Output the (x, y) coordinate of the center of the cell containing the given text.  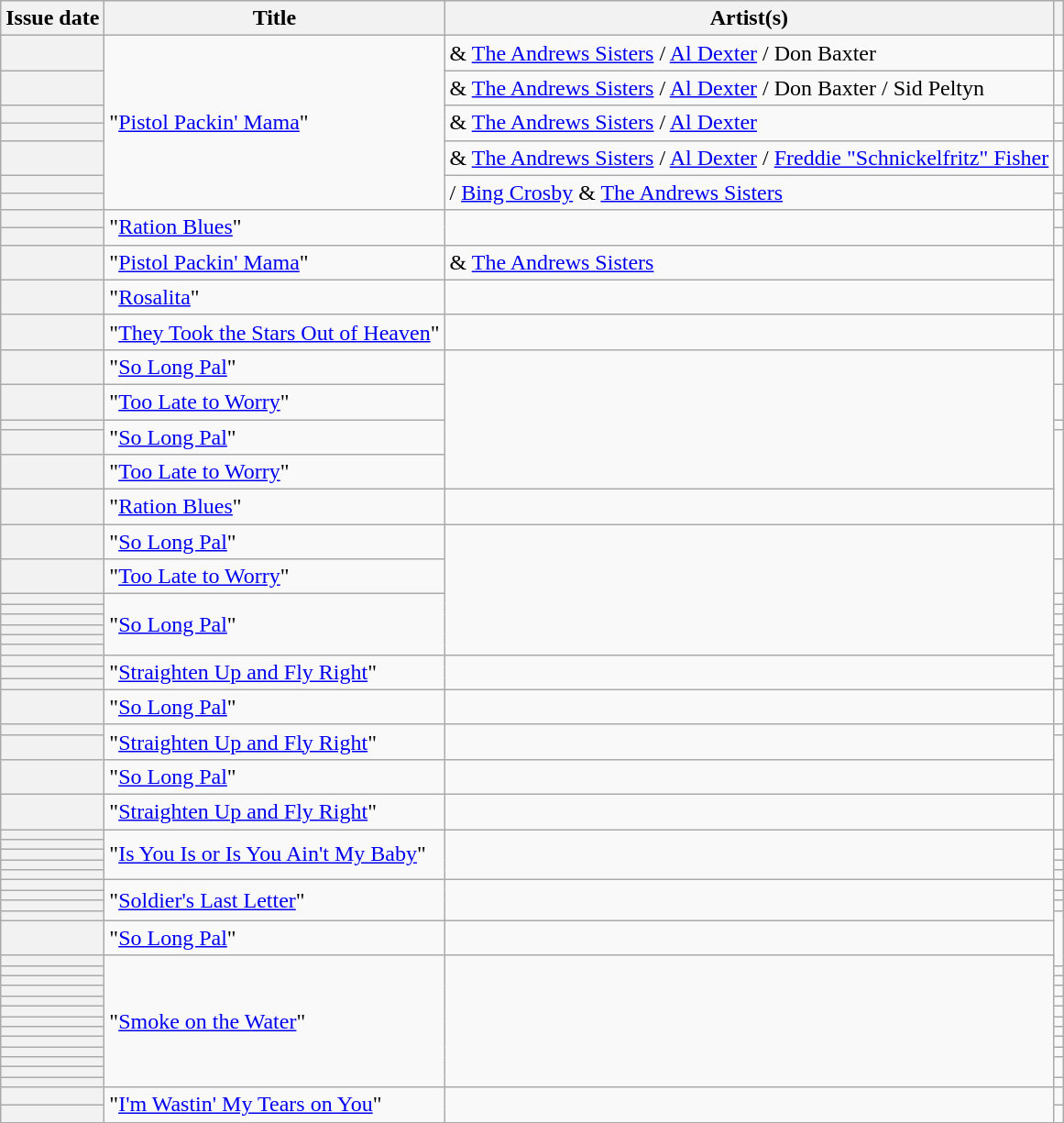
Title (275, 18)
"Soldier's Last Letter" (275, 900)
/ Bing Crosby & The Andrews Sisters (750, 193)
"I'm Wastin' My Tears on You" (275, 1105)
& The Andrews Sisters / Al Dexter / Don Baxter (750, 53)
"Is You Is or Is You Ain't My Baby" (275, 854)
& The Andrews Sisters / Al Dexter (750, 123)
"Smoke on the Water" (275, 1021)
& The Andrews Sisters (750, 262)
& The Andrews Sisters / Al Dexter / Don Baxter / Sid Peltyn (750, 88)
& The Andrews Sisters / Al Dexter / Freddie "Schnickelfritz" Fisher (750, 158)
"Rosalita" (275, 297)
Issue date (53, 18)
Artist(s) (750, 18)
"They Took the Stars Out of Heaven" (275, 332)
